Determine the (x, y) coordinate at the center of the cell enclosing the given text.  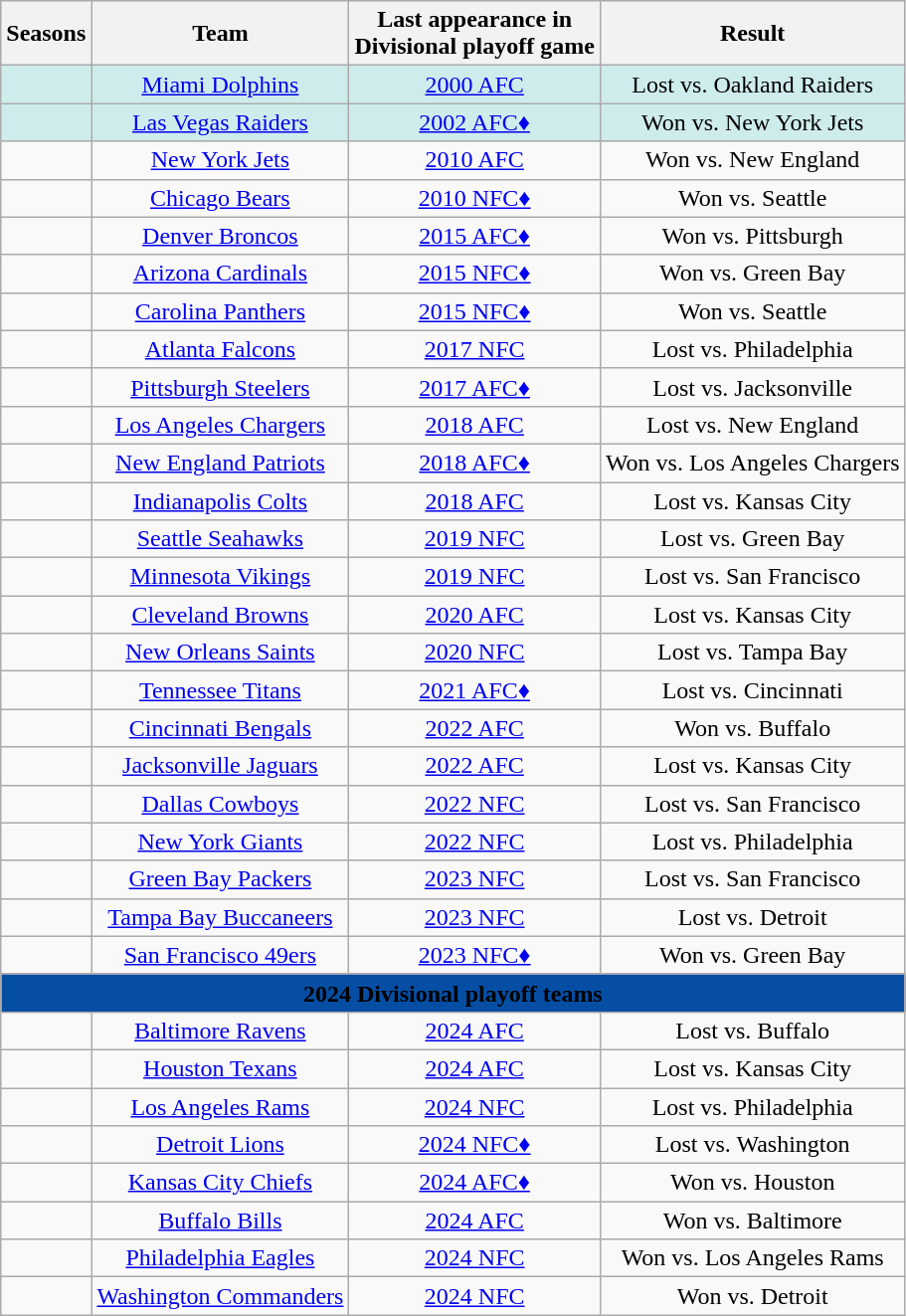
Lost vs. Cincinnati (752, 690)
Miami Dolphins (221, 85)
Philadelphia Eagles (221, 1258)
2015 AFC♦ (474, 236)
Tennessee Titans (221, 690)
Won vs. Detroit (752, 1296)
Won vs. Houston (752, 1183)
Lost vs. Green Bay (752, 539)
Detroit Lions (221, 1145)
Lost vs. New England (752, 425)
Lost vs. Buffalo (752, 1031)
2000 AFC (474, 85)
Won vs. Los Angeles Chargers (752, 463)
New England Patriots (221, 463)
2017 NFC (474, 349)
2002 AFC♦ (474, 122)
Indianapolis Colts (221, 500)
Lost vs. Detroit (752, 917)
Pittsburgh Steelers (221, 387)
2023 NFC♦ (474, 955)
Denver Broncos (221, 236)
Las Vegas Raiders (221, 122)
Seattle Seahawks (221, 539)
2024 Divisional playoff teams (453, 993)
Kansas City Chiefs (221, 1183)
Cleveland Browns (221, 615)
Won vs. Los Angeles Rams (752, 1258)
New York Giants (221, 842)
New York Jets (221, 160)
Result (752, 34)
Lost vs. Oakland Raiders (752, 85)
Houston Texans (221, 1068)
2021 AFC♦ (474, 690)
New Orleans Saints (221, 653)
Won vs. New England (752, 160)
Washington Commanders (221, 1296)
Jacksonville Jaguars (221, 766)
2024 NFC♦ (474, 1145)
Lost vs. Washington (752, 1145)
Atlanta Falcons (221, 349)
2018 AFC♦ (474, 463)
Tampa Bay Buccaneers (221, 917)
Green Bay Packers (221, 879)
Carolina Panthers (221, 311)
Baltimore Ravens (221, 1031)
Team (221, 34)
Lost vs. Jacksonville (752, 387)
2010 AFC (474, 160)
Dallas Cowboys (221, 804)
Last appearance inDivisional playoff game (474, 34)
San Francisco 49ers (221, 955)
Won vs. Baltimore (752, 1221)
Minnesota Vikings (221, 577)
Chicago Bears (221, 198)
Arizona Cardinals (221, 274)
2024 AFC♦ (474, 1183)
Won vs. New York Jets (752, 122)
2017 AFC♦ (474, 387)
Seasons (46, 34)
Won vs. Pittsburgh (752, 236)
Los Angeles Rams (221, 1107)
Cincinnati Bengals (221, 728)
2020 NFC (474, 653)
Lost vs. Tampa Bay (752, 653)
Buffalo Bills (221, 1221)
Won vs. Buffalo (752, 728)
2020 AFC (474, 615)
Los Angeles Chargers (221, 425)
2010 NFC♦ (474, 198)
